From the cell containing the given text, extract its center point as (X, Y) coordinate. 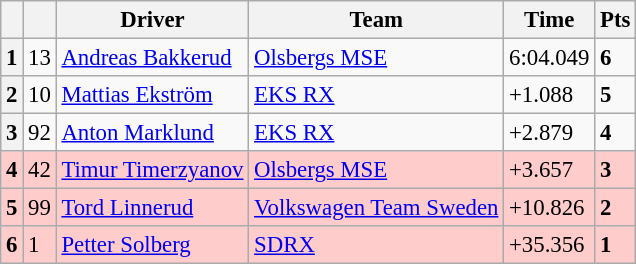
SDRX (376, 245)
Volkswagen Team Sweden (376, 208)
13 (40, 58)
+35.356 (550, 245)
Tord Linnerud (152, 208)
6:04.049 (550, 58)
10 (40, 95)
Timur Timerzyanov (152, 170)
+10.826 (550, 208)
Pts (616, 20)
Driver (152, 20)
Petter Solberg (152, 245)
Anton Marklund (152, 133)
Team (376, 20)
+3.657 (550, 170)
Andreas Bakkerud (152, 58)
+2.879 (550, 133)
+1.088 (550, 95)
92 (40, 133)
Mattias Ekström (152, 95)
42 (40, 170)
99 (40, 208)
Time (550, 20)
